Find where the given text appears and provide that cell's center as [x, y] coordinate. 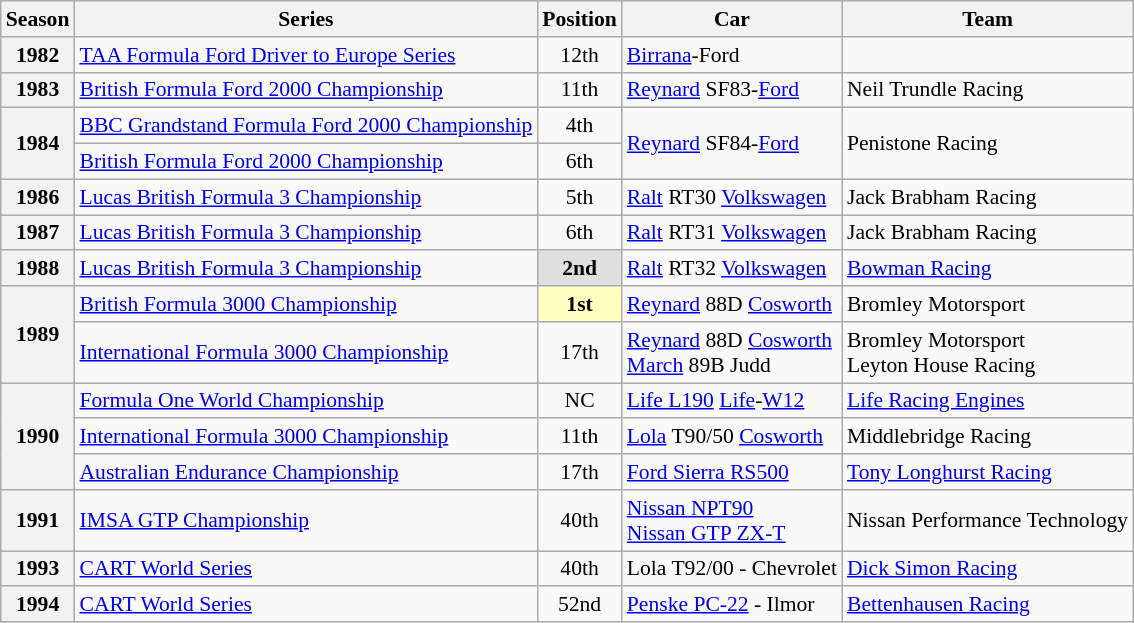
Bettenhausen Racing [988, 605]
Life L190 Life-W12 [732, 401]
1994 [38, 605]
Dick Simon Racing [988, 569]
Reynard 88D Cosworth [732, 304]
NC [579, 401]
Middlebridge Racing [988, 437]
Nissan NPT90Nissan GTP ZX-T [732, 520]
Penske PC-22 - Ilmor [732, 605]
Penistone Racing [988, 144]
Birrana-Ford [732, 55]
Position [579, 19]
1st [579, 304]
IMSA GTP Championship [306, 520]
1982 [38, 55]
5th [579, 197]
Life Racing Engines [988, 401]
1990 [38, 436]
Bromley MotorsportLeyton House Racing [988, 352]
BBC Grandstand Formula Ford 2000 Championship [306, 126]
Team [988, 19]
1988 [38, 269]
1991 [38, 520]
Ralt RT32 Volkswagen [732, 269]
Bowman Racing [988, 269]
1987 [38, 233]
Season [38, 19]
52nd [579, 605]
Reynard SF83-Ford [732, 90]
Car [732, 19]
1986 [38, 197]
British Formula 3000 Championship [306, 304]
Nissan Performance Technology [988, 520]
Tony Longhurst Racing [988, 472]
Series [306, 19]
Neil Trundle Racing [988, 90]
Ford Sierra RS500 [732, 472]
1984 [38, 144]
Reynard 88D CosworthMarch 89B Judd [732, 352]
1993 [38, 569]
12th [579, 55]
Lola T90/50 Cosworth [732, 437]
Ralt RT30 Volkswagen [732, 197]
4th [579, 126]
Australian Endurance Championship [306, 472]
Reynard SF84-Ford [732, 144]
1989 [38, 334]
Formula One World Championship [306, 401]
1983 [38, 90]
Bromley Motorsport [988, 304]
Lola T92/00 - Chevrolet [732, 569]
Ralt RT31 Volkswagen [732, 233]
TAA Formula Ford Driver to Europe Series [306, 55]
2nd [579, 269]
